For the text-containing cell, return its midpoint in (X, Y) coordinate format. 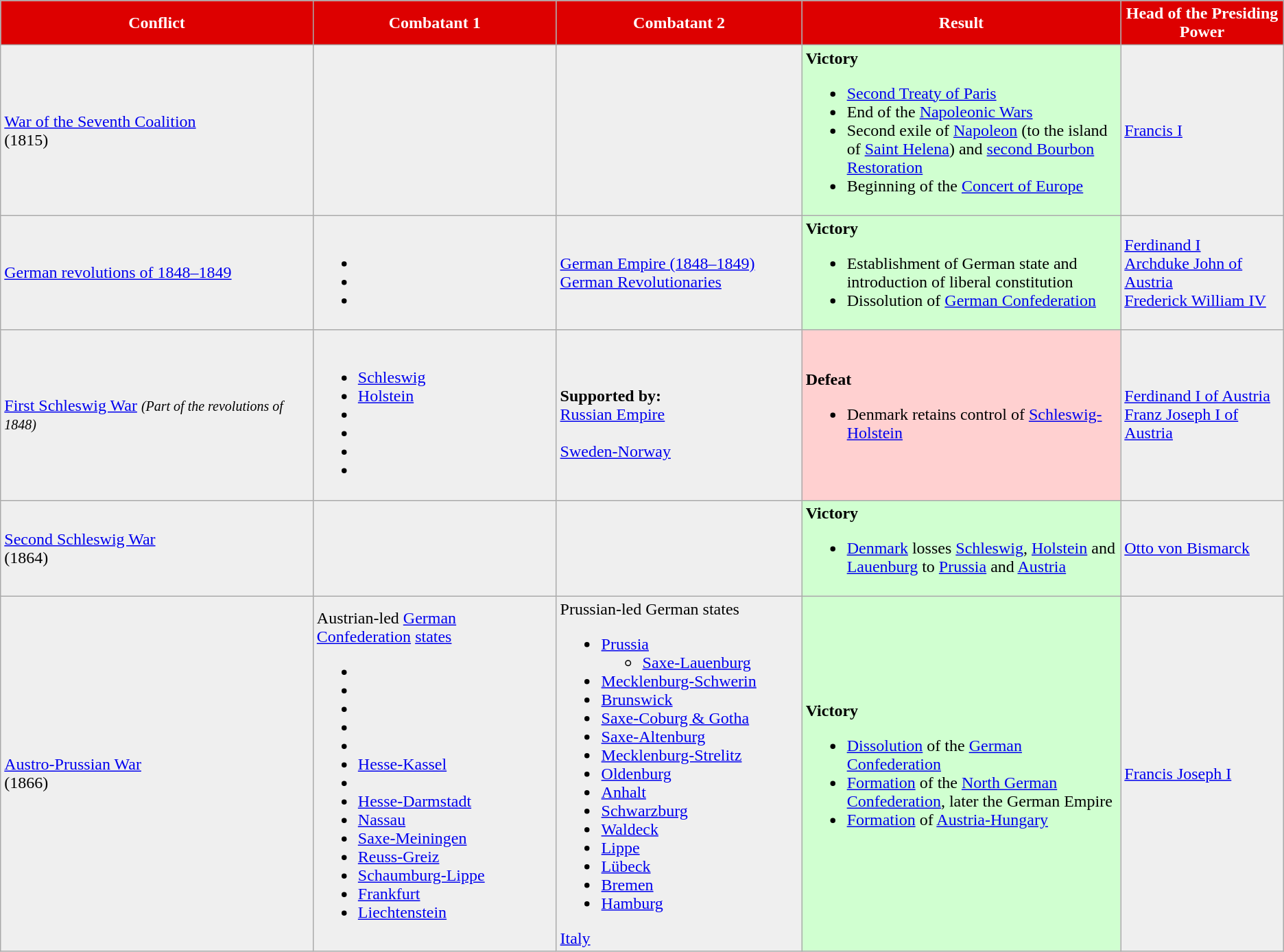
Result (962, 23)
Head of the Presiding Power (1202, 23)
Austrian-led German Confederation states Hesse-Kassel Hesse-Darmstadt Nassau Saxe-Meiningen Reuss-Greiz Schaumburg-Lippe Frankfurt Liechtenstein (435, 774)
VictoryEstablishment of German state and introduction of liberal constitutionDissolution of German Confederation (962, 273)
First Schleswig War (Part of the revolutions of 1848) (157, 415)
Otto von Bismarck (1202, 548)
German revolutions of 1848–1849 (157, 273)
Schleswig Holstein (435, 415)
Francis I (1202, 130)
Ferdinand I of AustriaFranz Joseph I of Austria (1202, 415)
Second Schleswig War(1864) (157, 548)
DefeatDenmark retains control of Schleswig-Holstein (962, 415)
Combatant 1 (435, 23)
VictoryDissolution of the German ConfederationFormation of the North German Confederation, later the German EmpireFormation of Austria-Hungary (962, 774)
Conflict (157, 23)
VictoryDenmark losses Schleswig, Holstein and Lauenburg to Prussia and Austria (962, 548)
Austro-Prussian War(1866) (157, 774)
German Empire (1848–1849)German Revolutionaries (679, 273)
War of the Seventh Coalition(1815) (157, 130)
Combatant 2 (679, 23)
Supported by: Russian Empire Sweden-Norway (679, 415)
Francis Joseph I (1202, 774)
Ferdinand IArchduke John of AustriaFrederick William IV (1202, 273)
